From the cell containing the given text, extract its center point as [X, Y] coordinate. 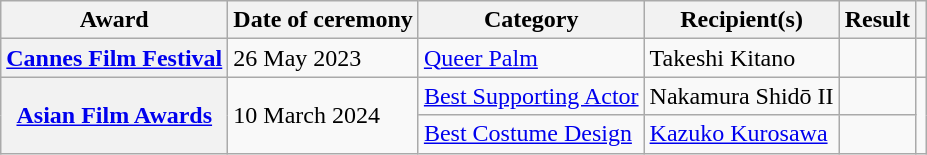
Result [877, 20]
Date of ceremony [324, 20]
Best Costume Design [531, 134]
26 May 2023 [324, 58]
Recipient(s) [742, 20]
Takeshi Kitano [742, 58]
Asian Film Awards [114, 115]
Kazuko Kurosawa [742, 134]
Award [114, 20]
Cannes Film Festival [114, 58]
Category [531, 20]
10 March 2024 [324, 115]
Nakamura Shidō II [742, 96]
Queer Palm [531, 58]
Best Supporting Actor [531, 96]
